From the cell containing the given text, extract its center point as (x, y) coordinate. 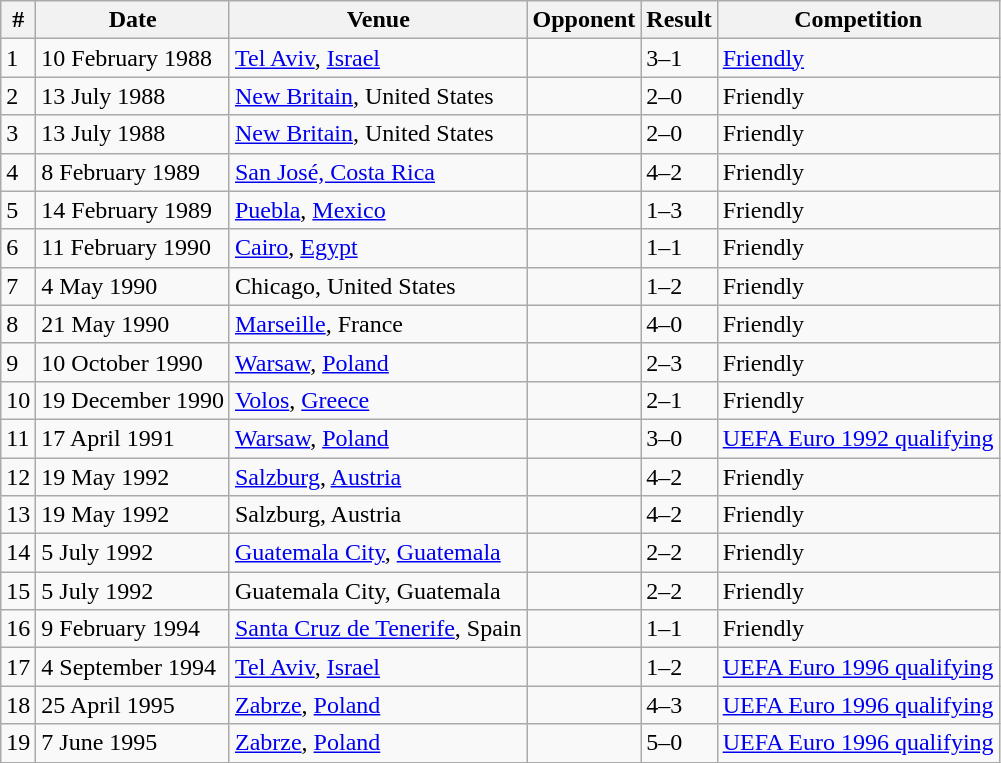
4–3 (679, 705)
Competition (858, 20)
3 (18, 134)
# (18, 20)
14 February 1989 (133, 210)
Cairo, Egypt (378, 248)
Volos, Greece (378, 400)
Date (133, 20)
14 (18, 553)
25 April 1995 (133, 705)
16 (18, 629)
11 (18, 438)
7 (18, 286)
4–0 (679, 324)
11 February 1990 (133, 248)
19 (18, 743)
1–3 (679, 210)
21 May 1990 (133, 324)
9 (18, 362)
2–1 (679, 400)
12 (18, 477)
4 (18, 172)
10 (18, 400)
17 (18, 667)
2–3 (679, 362)
15 (18, 591)
10 October 1990 (133, 362)
Chicago, United States (378, 286)
6 (18, 248)
19 December 1990 (133, 400)
13 (18, 515)
2 (18, 96)
17 April 1991 (133, 438)
4 September 1994 (133, 667)
Result (679, 20)
8 February 1989 (133, 172)
3–0 (679, 438)
5 (18, 210)
Opponent (584, 20)
Puebla, Mexico (378, 210)
9 February 1994 (133, 629)
4 May 1990 (133, 286)
5–0 (679, 743)
UEFA Euro 1992 qualifying (858, 438)
San José, Costa Rica (378, 172)
10 February 1988 (133, 58)
Santa Cruz de Tenerife, Spain (378, 629)
Venue (378, 20)
Marseille, France (378, 324)
8 (18, 324)
18 (18, 705)
3–1 (679, 58)
7 June 1995 (133, 743)
1 (18, 58)
